Identify which cell holds the provided text, then report its (x, y) central coordinate. 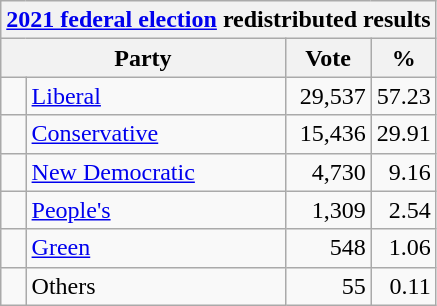
4,730 (328, 172)
Liberal (156, 96)
2021 federal election redistributed results (218, 20)
Conservative (156, 134)
2.54 (404, 210)
29.91 (404, 134)
Others (156, 286)
548 (328, 248)
15,436 (328, 134)
9.16 (404, 172)
0.11 (404, 286)
Vote (328, 58)
29,537 (328, 96)
Green (156, 248)
Party (143, 58)
57.23 (404, 96)
55 (328, 286)
People's (156, 210)
New Democratic (156, 172)
1,309 (328, 210)
% (404, 58)
1.06 (404, 248)
